Search for the cell housing the specified text and yield its (X, Y) center coordinate. 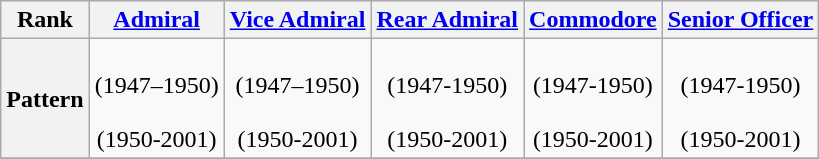
Pattern (45, 98)
Senior Officer (740, 20)
Rank (45, 20)
Vice Admiral (298, 20)
Rear Admiral (448, 20)
Commodore (594, 20)
Admiral (156, 20)
